Return (x, y) of the center of cell containing provided text 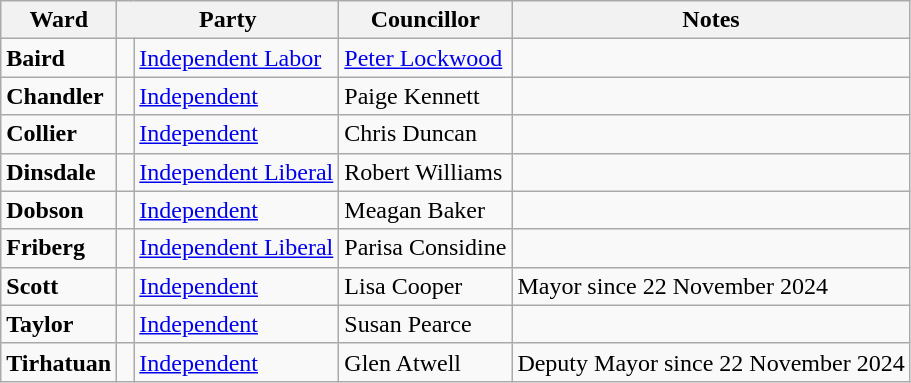
Deputy Mayor since 22 November 2024 (711, 362)
Friberg (59, 248)
Susan Pearce (426, 324)
Party (228, 20)
Meagan Baker (426, 210)
Ward (59, 20)
Chandler (59, 96)
Lisa Cooper (426, 286)
Councillor (426, 20)
Independent Labor (236, 58)
Notes (711, 20)
Glen Atwell (426, 362)
Collier (59, 134)
Peter Lockwood (426, 58)
Dobson (59, 210)
Robert Williams (426, 172)
Mayor since 22 November 2024 (711, 286)
Dinsdale (59, 172)
Scott (59, 286)
Baird (59, 58)
Tirhatuan (59, 362)
Parisa Considine (426, 248)
Paige Kennett (426, 96)
Taylor (59, 324)
Chris Duncan (426, 134)
